Detect which cell encompasses the target text, then output its (x, y) center coordinate. 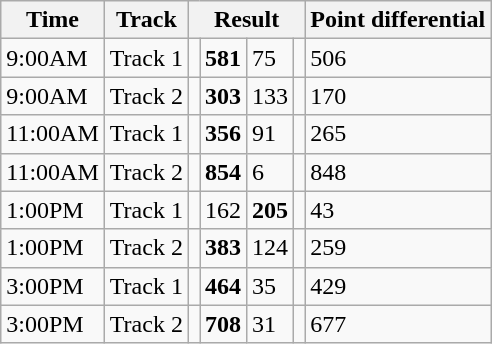
205 (270, 210)
Point differential (398, 20)
506 (398, 58)
383 (224, 248)
Time (53, 20)
265 (398, 134)
133 (270, 96)
429 (398, 286)
170 (398, 96)
259 (398, 248)
854 (224, 172)
848 (398, 172)
124 (270, 248)
6 (270, 172)
162 (224, 210)
Result (246, 20)
35 (270, 286)
43 (398, 210)
Track (146, 20)
91 (270, 134)
581 (224, 58)
356 (224, 134)
303 (224, 96)
708 (224, 324)
677 (398, 324)
31 (270, 324)
464 (224, 286)
75 (270, 58)
